Pinpoint the cell where the given text exists, returning its (x, y) midpoint coordinate. 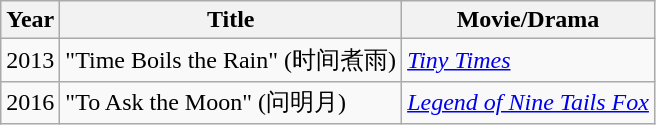
Year (30, 20)
Legend of Nine Tails Fox (528, 102)
Title (231, 20)
"To Ask the Moon" (问明月) (231, 102)
2016 (30, 102)
Movie/Drama (528, 20)
"Time Boils the Rain" (时间煮雨) (231, 60)
Tiny Times (528, 60)
2013 (30, 60)
